Output the [x, y] coordinate of the center of the cell containing the given text.  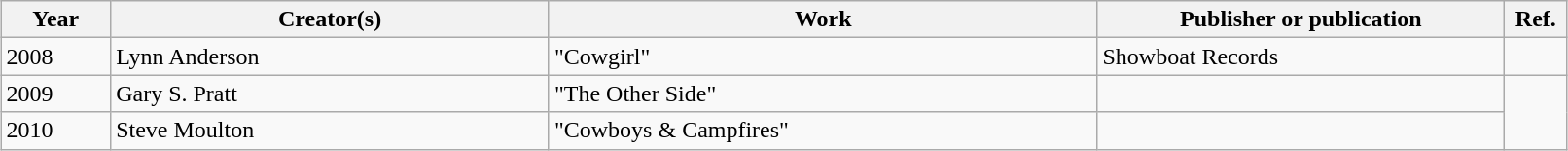
Showboat Records [1301, 57]
Publisher or publication [1301, 19]
Ref. [1536, 19]
Steve Moulton [331, 131]
"The Other Side" [823, 94]
"Cowboys & Campfires" [823, 131]
Creator(s) [331, 19]
"Cowgirl" [823, 57]
2010 [56, 131]
2009 [56, 94]
2008 [56, 57]
Gary S. Pratt [331, 94]
Lynn Anderson [331, 57]
Work [823, 19]
Year [56, 19]
